Scan for the cell matching the given text and deliver its [x, y] coordinate at center. 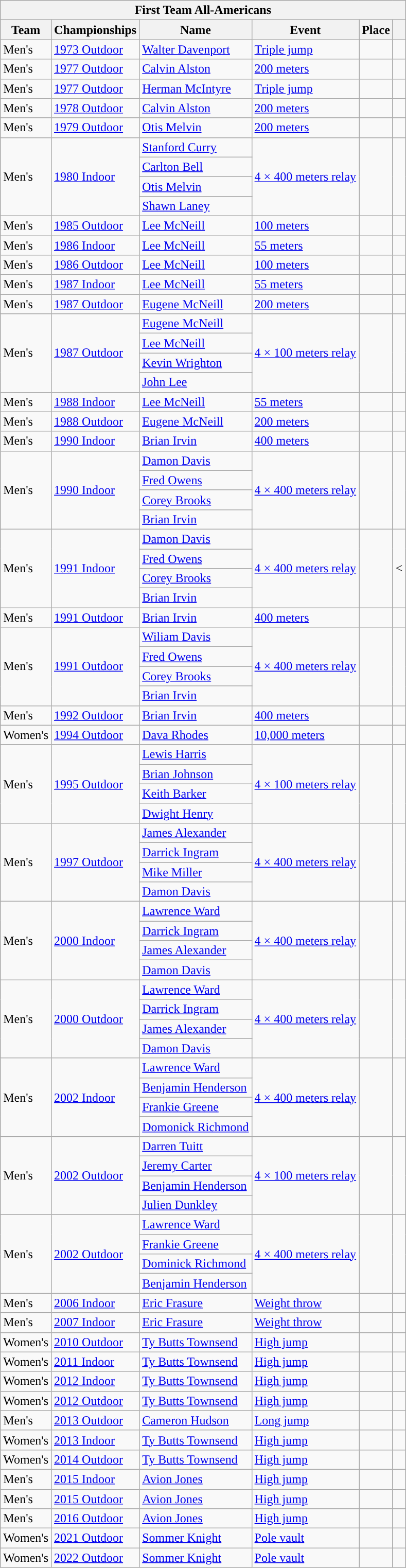
1980 Indoor [96, 177]
2015 Indoor [96, 1479]
2002 Indoor [96, 1097]
1985 Outdoor [96, 225]
2011 Indoor [96, 1362]
First Team All-Americans [203, 10]
2016 Outdoor [96, 1519]
2012 Indoor [96, 1381]
1995 Outdoor [96, 784]
Wiliam Davis [196, 637]
Shawn Laney [196, 206]
Julien Dunkley [196, 1205]
1986 Indoor [96, 245]
2021 Outdoor [96, 1538]
1992 Outdoor [96, 715]
Darren Tuitt [196, 1146]
1986 Outdoor [96, 265]
Dwight Henry [196, 813]
1991 Indoor [96, 568]
1973 Outdoor [96, 49]
1994 Outdoor [96, 735]
1978 Outdoor [96, 108]
2015 Outdoor [96, 1499]
2007 Indoor [96, 1323]
Place [376, 30]
2012 Outdoor [96, 1401]
John Lee [196, 382]
1988 Outdoor [96, 421]
2000 Indoor [96, 941]
2000 Outdoor [96, 1019]
Mike Miller [196, 872]
Team [26, 30]
2013 Indoor [96, 1440]
1997 Outdoor [96, 862]
< [399, 568]
Dominick Richmond [196, 1264]
Walter Davenport [196, 49]
2013 Outdoor [96, 1420]
Name [196, 30]
Stanford Curry [196, 147]
2006 Indoor [96, 1303]
10,000 meters [306, 735]
1988 Indoor [96, 402]
Cameron Hudson [196, 1420]
Herman McIntyre [196, 89]
Championships [96, 30]
Long jump [306, 1420]
2022 Outdoor [96, 1558]
Event [306, 30]
2010 Outdoor [96, 1342]
Dava Rhodes [196, 735]
Keith Barker [196, 794]
Domonick Richmond [196, 1126]
Lewis Harris [196, 754]
Kevin Wrighton [196, 363]
1979 Outdoor [96, 128]
2014 Outdoor [96, 1459]
Jeremy Carter [196, 1166]
Brian Johnson [196, 774]
Carlton Bell [196, 167]
1987 Indoor [96, 285]
